Find where the given text appears and provide that cell's center as (X, Y) coordinate. 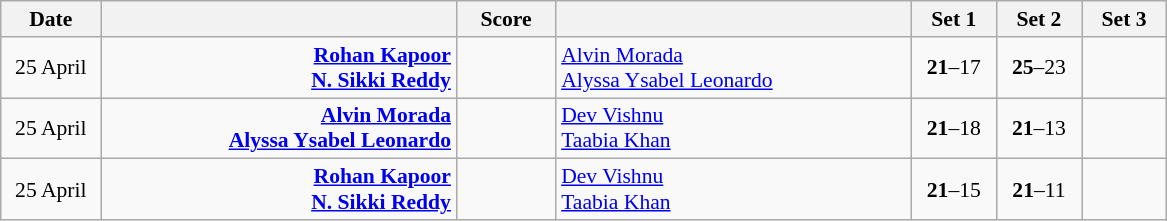
Date (51, 19)
Set 1 (954, 19)
21–11 (1038, 190)
21–18 (954, 128)
Set 2 (1038, 19)
21–13 (1038, 128)
25–23 (1038, 68)
Score (506, 19)
21–17 (954, 68)
21–15 (954, 190)
Set 3 (1124, 19)
